Scan for the cell matching the given text and deliver its (X, Y) coordinate at center. 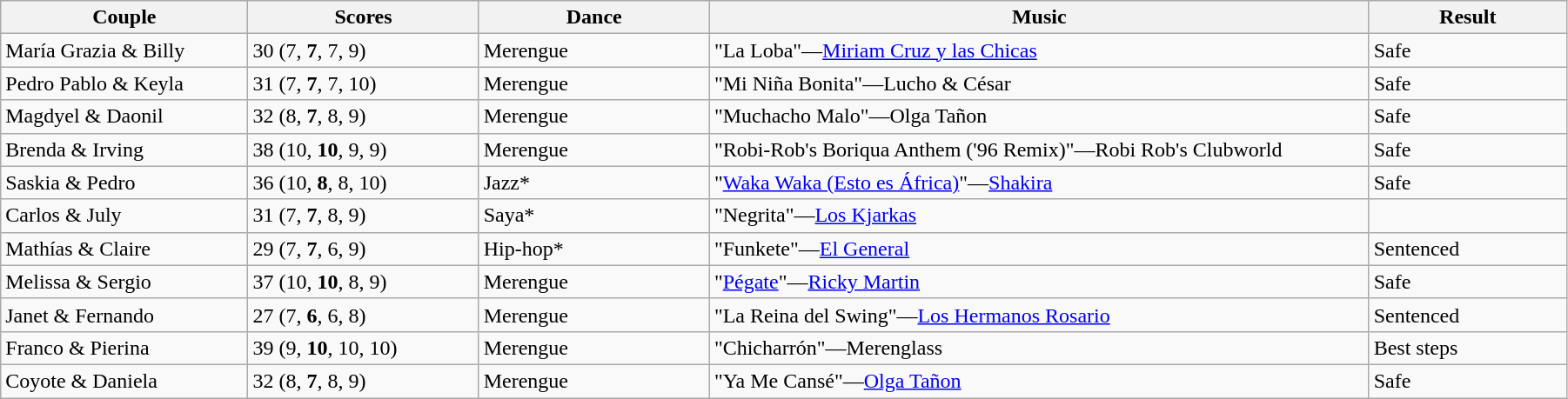
"Ya Me Cansé"—Olga Tañon (1039, 381)
36 (10, 8, 8, 10) (364, 183)
Music (1039, 17)
Couple (124, 17)
Mathías & Claire (124, 249)
38 (10, 10, 9, 9) (364, 150)
Dance (593, 17)
Franco & Pierina (124, 348)
39 (9, 10, 10, 10) (364, 348)
Result (1467, 17)
30 (7, 7, 7, 9) (364, 50)
31 (7, 7, 7, 10) (364, 83)
Pedro Pablo & Keyla (124, 83)
"Funkete"—El General (1039, 249)
27 (7, 6, 6, 8) (364, 315)
Best steps (1467, 348)
Janet & Fernando (124, 315)
Melissa & Sergio (124, 282)
"Muchacho Malo"—Olga Tañon (1039, 116)
29 (7, 7, 6, 9) (364, 249)
María Grazia & Billy (124, 50)
37 (10, 10, 8, 9) (364, 282)
Saskia & Pedro (124, 183)
"Robi-Rob's Boriqua Anthem ('96 Remix)"—Robi Rob's Clubworld (1039, 150)
Jazz* (593, 183)
31 (7, 7, 8, 9) (364, 216)
Scores (364, 17)
"La Reina del Swing"—Los Hermanos Rosario (1039, 315)
"Mi Niña Bonita"—Lucho & César (1039, 83)
"Waka Waka (Esto es África)"—Shakira (1039, 183)
"La Loba"—Miriam Cruz y las Chicas (1039, 50)
Hip-hop* (593, 249)
Saya* (593, 216)
Coyote & Daniela (124, 381)
Magdyel & Daonil (124, 116)
"Pégate"—Ricky Martin (1039, 282)
"Negrita"—Los Kjarkas (1039, 216)
"Chicharrón"—Merenglass (1039, 348)
Carlos & July (124, 216)
Brenda & Irving (124, 150)
